Identify which cell holds the provided text, then report its (x, y) central coordinate. 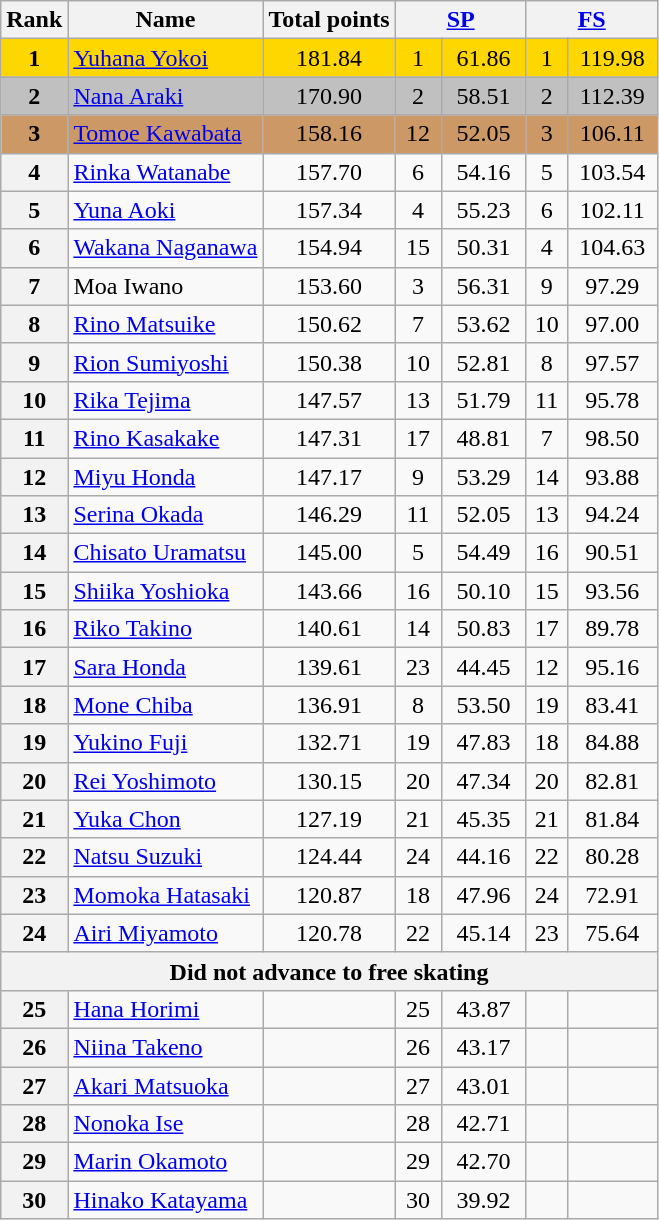
Rika Tejima (166, 400)
Yuka Chon (166, 819)
130.15 (329, 781)
55.23 (484, 210)
Hinako Katayama (166, 1200)
44.45 (484, 667)
Rei Yoshimoto (166, 781)
Did not advance to free skating (329, 971)
54.49 (484, 553)
Moa Iwano (166, 286)
50.10 (484, 591)
Akari Matsuoka (166, 1085)
Rank (34, 20)
72.91 (612, 895)
61.86 (484, 58)
157.70 (329, 172)
51.79 (484, 400)
39.92 (484, 1200)
154.94 (329, 248)
127.19 (329, 819)
143.66 (329, 591)
Chisato Uramatsu (166, 553)
104.63 (612, 248)
75.64 (612, 933)
93.56 (612, 591)
42.70 (484, 1162)
Niina Takeno (166, 1047)
Serina Okada (166, 515)
94.24 (612, 515)
58.51 (484, 96)
181.84 (329, 58)
Rino Matsuike (166, 324)
157.34 (329, 210)
Wakana Naganawa (166, 248)
119.98 (612, 58)
170.90 (329, 96)
132.71 (329, 743)
50.83 (484, 629)
97.57 (612, 362)
Nana Araki (166, 96)
53.62 (484, 324)
Total points (329, 20)
44.16 (484, 857)
Sara Honda (166, 667)
95.78 (612, 400)
FS (592, 20)
48.81 (484, 438)
43.87 (484, 1009)
47.96 (484, 895)
103.54 (612, 172)
43.01 (484, 1085)
102.11 (612, 210)
53.29 (484, 477)
146.29 (329, 515)
SP (460, 20)
150.38 (329, 362)
81.84 (612, 819)
93.88 (612, 477)
Natsu Suzuki (166, 857)
98.50 (612, 438)
147.17 (329, 477)
145.00 (329, 553)
Tomoe Kawabata (166, 134)
140.61 (329, 629)
Nonoka Ise (166, 1124)
83.41 (612, 705)
Yukino Fuji (166, 743)
84.88 (612, 743)
82.81 (612, 781)
97.29 (612, 286)
45.35 (484, 819)
Yuhana Yokoi (166, 58)
Momoka Hatasaki (166, 895)
43.17 (484, 1047)
Riko Takino (166, 629)
Shiika Yoshioka (166, 591)
147.31 (329, 438)
80.28 (612, 857)
Mone Chiba (166, 705)
136.91 (329, 705)
54.16 (484, 172)
Name (166, 20)
45.14 (484, 933)
52.81 (484, 362)
Rinka Watanabe (166, 172)
Marin Okamoto (166, 1162)
120.87 (329, 895)
Airi Miyamoto (166, 933)
124.44 (329, 857)
97.00 (612, 324)
158.16 (329, 134)
47.34 (484, 781)
153.60 (329, 286)
90.51 (612, 553)
47.83 (484, 743)
120.78 (329, 933)
Yuna Aoki (166, 210)
50.31 (484, 248)
Miyu Honda (166, 477)
53.50 (484, 705)
112.39 (612, 96)
42.71 (484, 1124)
150.62 (329, 324)
106.11 (612, 134)
147.57 (329, 400)
56.31 (484, 286)
Hana Horimi (166, 1009)
89.78 (612, 629)
Rino Kasakake (166, 438)
95.16 (612, 667)
Rion Sumiyoshi (166, 362)
139.61 (329, 667)
